From the cell containing the given text, extract its center point as [X, Y] coordinate. 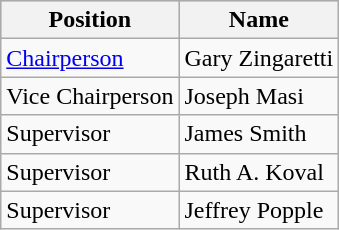
Jeffrey Popple [259, 210]
Position [90, 20]
Chairperson [90, 58]
Ruth A. Koval [259, 172]
Name [259, 20]
Joseph Masi [259, 96]
James Smith [259, 134]
Gary Zingaretti [259, 58]
Vice Chairperson [90, 96]
